Determine the (x, y) coordinate at the center of the cell enclosing the given text.  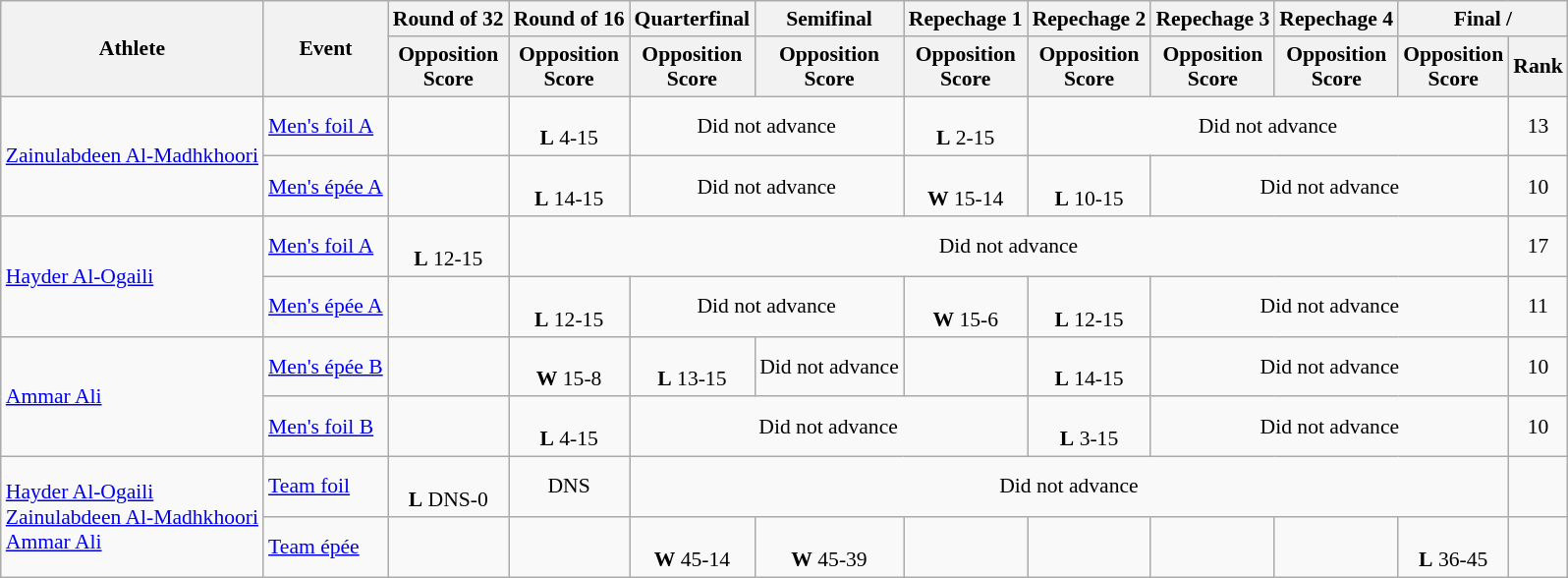
W 15-8 (570, 366)
Quarterfinal (693, 19)
Semifinal (829, 19)
Repechage 2 (1090, 19)
Final / (1484, 19)
Team épée (326, 547)
W 15-6 (966, 307)
Round of 32 (448, 19)
L 13-15 (693, 366)
Event (326, 49)
L 3-15 (1090, 427)
Repechage 1 (966, 19)
Repechage 4 (1336, 19)
L 36-45 (1453, 547)
13 (1539, 126)
Hayder Al-OgailiZainulabdeen Al-MadhkhooriAmmar Ali (132, 517)
Men's épée B (326, 366)
Men's foil B (326, 427)
Repechage 3 (1212, 19)
11 (1539, 307)
DNS (570, 488)
W 45-39 (829, 547)
L DNS-0 (448, 488)
Athlete (132, 49)
Round of 16 (570, 19)
W 45-14 (693, 547)
17 (1539, 246)
Team foil (326, 488)
Ammar Ali (132, 396)
Hayder Al-Ogaili (132, 276)
L 2-15 (966, 126)
W 15-14 (966, 187)
Zainulabdeen Al-Madhkhoori (132, 156)
Rank (1539, 67)
L 10-15 (1090, 187)
